Output the (X, Y) coordinate of the center of the cell containing the given text.  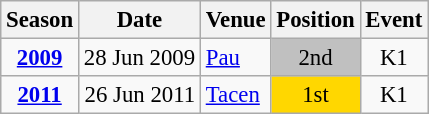
1st (316, 95)
2009 (40, 58)
Tacen (236, 95)
2011 (40, 95)
28 Jun 2009 (139, 58)
Event (394, 20)
Venue (236, 20)
2nd (316, 58)
Date (139, 20)
Pau (236, 58)
Position (316, 20)
26 Jun 2011 (139, 95)
Season (40, 20)
